Output the (x, y) coordinate of the center of the cell containing the given text.  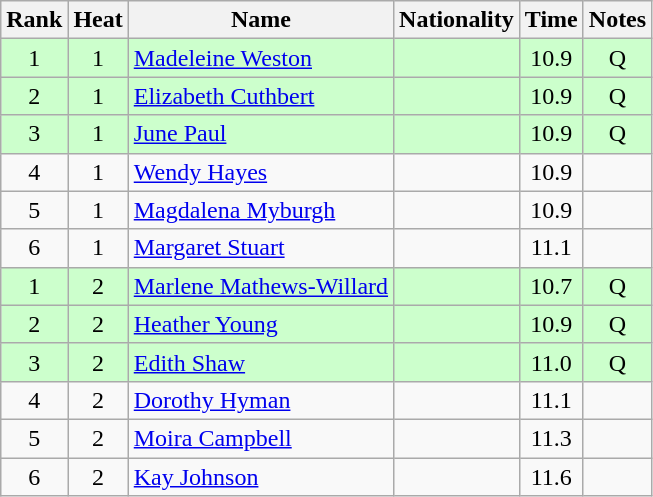
Nationality (457, 20)
Notes (617, 20)
11.0 (551, 362)
Time (551, 20)
Wendy Hayes (260, 172)
Madeleine Weston (260, 58)
Heather Young (260, 324)
11.3 (551, 438)
Name (260, 20)
Edith Shaw (260, 362)
June Paul (260, 134)
Kay Johnson (260, 477)
Elizabeth Cuthbert (260, 96)
Moira Campbell (260, 438)
Heat (98, 20)
11.6 (551, 477)
Magdalena Myburgh (260, 210)
Dorothy Hyman (260, 400)
Marlene Mathews-Willard (260, 286)
Rank (34, 20)
Margaret Stuart (260, 248)
10.7 (551, 286)
